Extract the (X, Y) coordinate from the center of the cell holding the provided text.  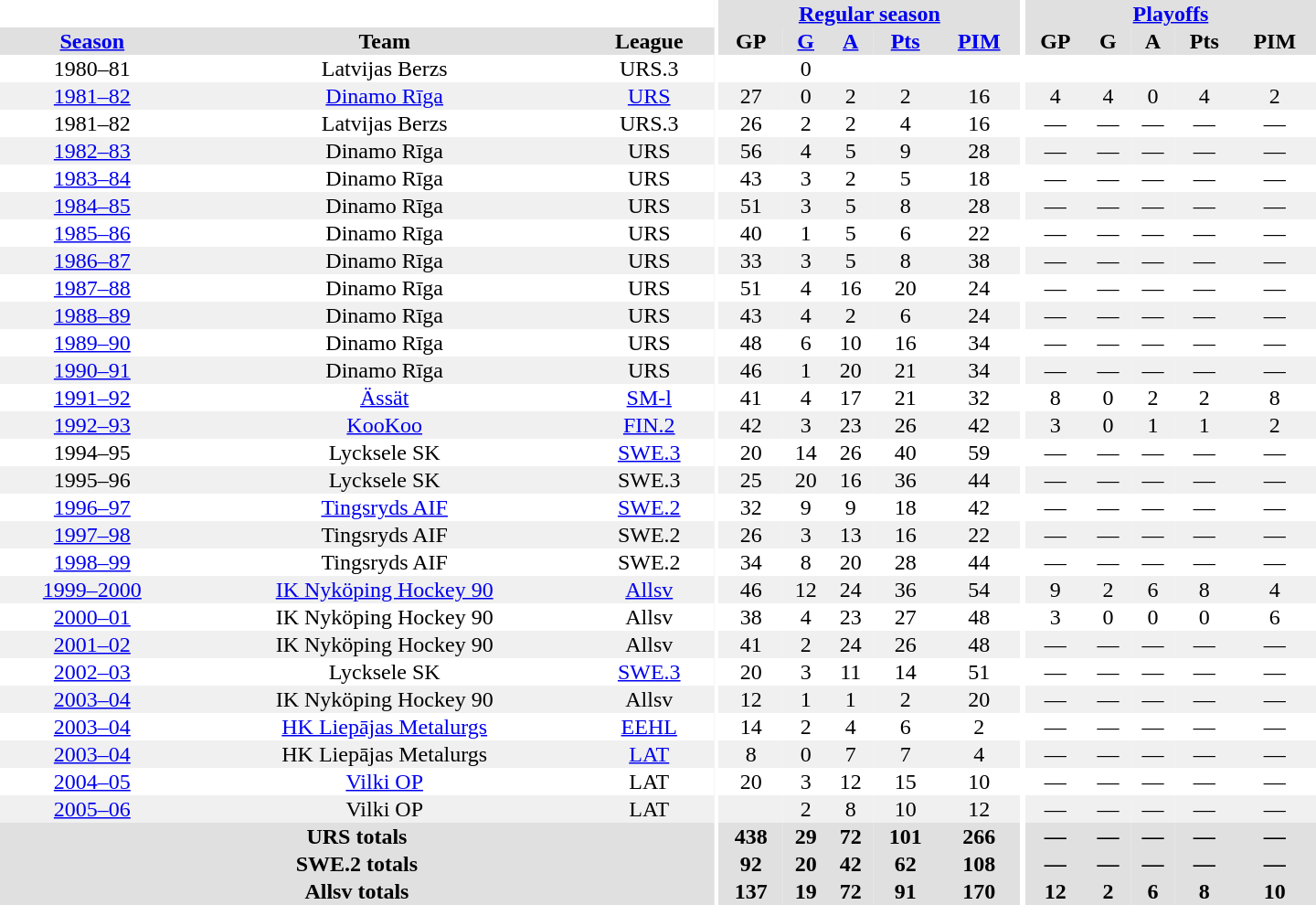
438 (751, 836)
1985–86 (92, 233)
101 (905, 836)
33 (751, 261)
1997–98 (92, 535)
1998–99 (92, 562)
108 (979, 864)
15 (905, 782)
92 (751, 864)
137 (751, 891)
Ässät (385, 398)
1988–89 (92, 315)
1984–85 (92, 206)
Team (385, 41)
SWE.2 totals (356, 864)
1992–93 (92, 425)
1996–97 (92, 507)
266 (979, 836)
1989–90 (92, 343)
URS totals (356, 836)
2000–01 (92, 617)
1991–92 (92, 398)
1990–91 (92, 370)
Season (92, 41)
KooKoo (385, 425)
League (649, 41)
1999–2000 (92, 590)
Regular season (869, 14)
11 (850, 672)
13 (850, 535)
91 (905, 891)
1986–87 (92, 261)
1995–96 (92, 480)
1983–84 (92, 178)
1980–81 (92, 69)
2001–02 (92, 644)
SM-l (649, 398)
25 (751, 480)
FIN.2 (649, 425)
2005–06 (92, 809)
170 (979, 891)
2004–05 (92, 782)
17 (850, 398)
62 (905, 864)
2002–03 (92, 672)
29 (806, 836)
54 (979, 590)
Playoffs (1171, 14)
Allsv totals (356, 891)
EEHL (649, 727)
1994–95 (92, 452)
19 (806, 891)
56 (751, 151)
59 (979, 452)
1987–88 (92, 288)
1982–83 (92, 151)
